Extract the [X, Y] coordinate from the center of the cell holding the provided text.  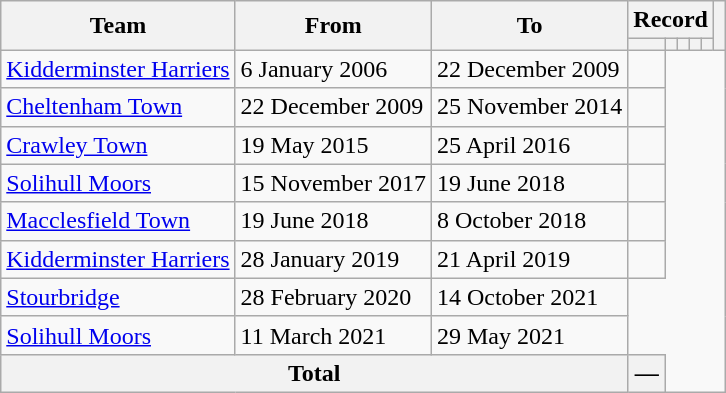
Team [118, 26]
25 April 2016 [529, 145]
8 October 2018 [529, 221]
Macclesfield Town [118, 221]
— [647, 373]
19 May 2015 [333, 145]
29 May 2021 [529, 335]
21 April 2019 [529, 259]
Record [671, 20]
From [333, 26]
To [529, 26]
Total [314, 373]
25 November 2014 [529, 107]
28 February 2020 [333, 297]
28 January 2019 [333, 259]
15 November 2017 [333, 183]
Cheltenham Town [118, 107]
14 October 2021 [529, 297]
11 March 2021 [333, 335]
6 January 2006 [333, 69]
Stourbridge [118, 297]
Crawley Town [118, 145]
